Scan for the cell matching the given text and deliver its (x, y) coordinate at center. 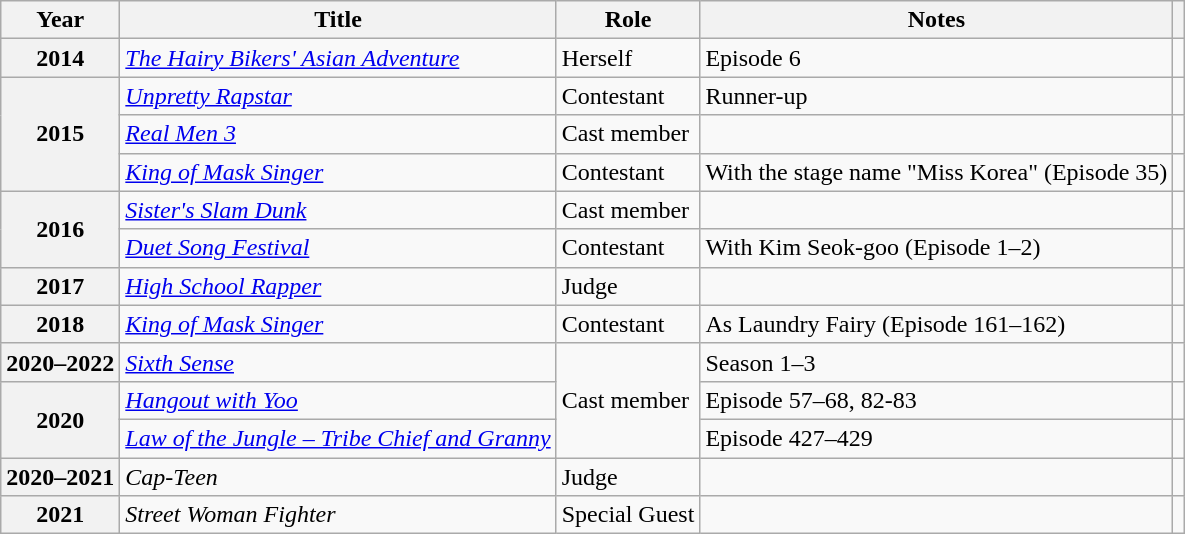
2020 (60, 419)
Sister's Slam Dunk (338, 210)
2014 (60, 58)
Sixth Sense (338, 362)
Special Guest (628, 515)
As Laundry Fairy (Episode 161–162) (936, 324)
2018 (60, 324)
2017 (60, 286)
Real Men 3 (338, 134)
Cap-Teen (338, 477)
Notes (936, 20)
Duet Song Festival (338, 248)
Hangout with Yoo (338, 400)
High School Rapper (338, 286)
Episode 6 (936, 58)
Episode 427–429 (936, 438)
Runner-up (936, 96)
2020–2022 (60, 362)
With Kim Seok-goo (Episode 1–2) (936, 248)
Year (60, 20)
Law of the Jungle – Tribe Chief and Granny (338, 438)
With the stage name "Miss Korea" (Episode 35) (936, 172)
2021 (60, 515)
2016 (60, 229)
Street Woman Fighter (338, 515)
Episode 57–68, 82-83 (936, 400)
The Hairy Bikers' Asian Adventure (338, 58)
Title (338, 20)
Unpretty Rapstar (338, 96)
Herself (628, 58)
Season 1–3 (936, 362)
Role (628, 20)
2020–2021 (60, 477)
2015 (60, 134)
